Locate the cell with the specified text and output its [X, Y] center coordinate. 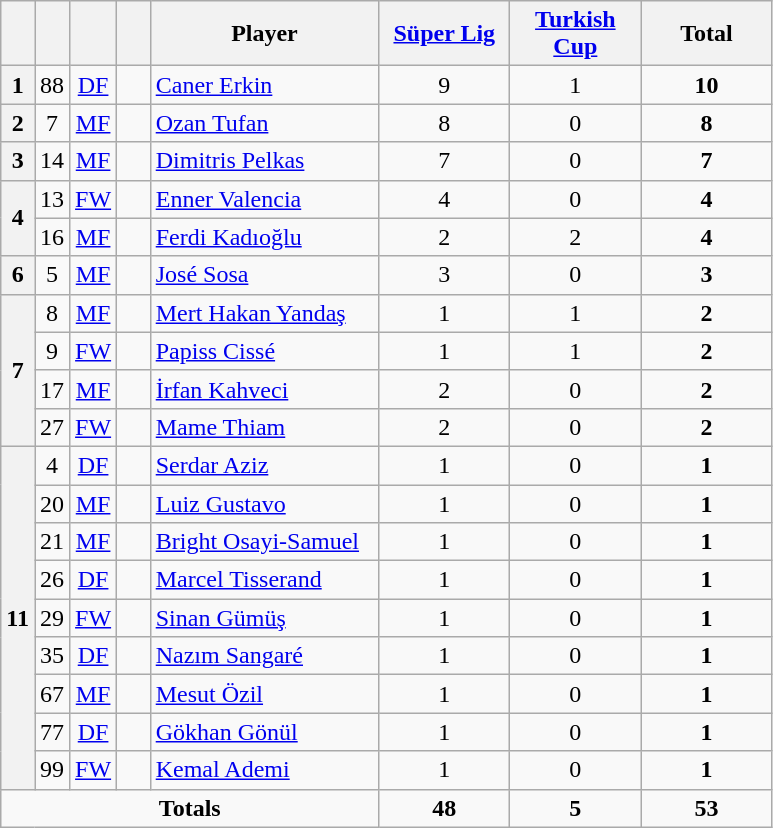
6 [18, 275]
27 [52, 427]
José Sosa [264, 275]
Kemal Ademi [264, 770]
Süper Lig [444, 34]
88 [52, 85]
10 [706, 85]
Enner Valencia [264, 199]
Total [706, 34]
77 [52, 732]
İrfan Kahveci [264, 389]
Papiss Cissé [264, 351]
Marcel Tisserand [264, 580]
Ferdi Kadıoğlu [264, 237]
53 [706, 808]
Mesut Özil [264, 694]
Nazım Sangaré [264, 656]
Mert Hakan Yandaş [264, 313]
21 [52, 542]
Gökhan Gönül [264, 732]
Player [264, 34]
Caner Erkin [264, 85]
99 [52, 770]
Totals [190, 808]
Serdar Aziz [264, 465]
35 [52, 656]
67 [52, 694]
16 [52, 237]
Sinan Gümüş [264, 618]
11 [18, 618]
14 [52, 161]
20 [52, 503]
Mame Thiam [264, 427]
17 [52, 389]
48 [444, 808]
13 [52, 199]
Ozan Tufan [264, 123]
29 [52, 618]
26 [52, 580]
Turkish Cup [576, 34]
Bright Osayi-Samuel [264, 542]
Luiz Gustavo [264, 503]
Dimitris Pelkas [264, 161]
